Determine the (x, y) coordinate at the center of the cell enclosing the given text.  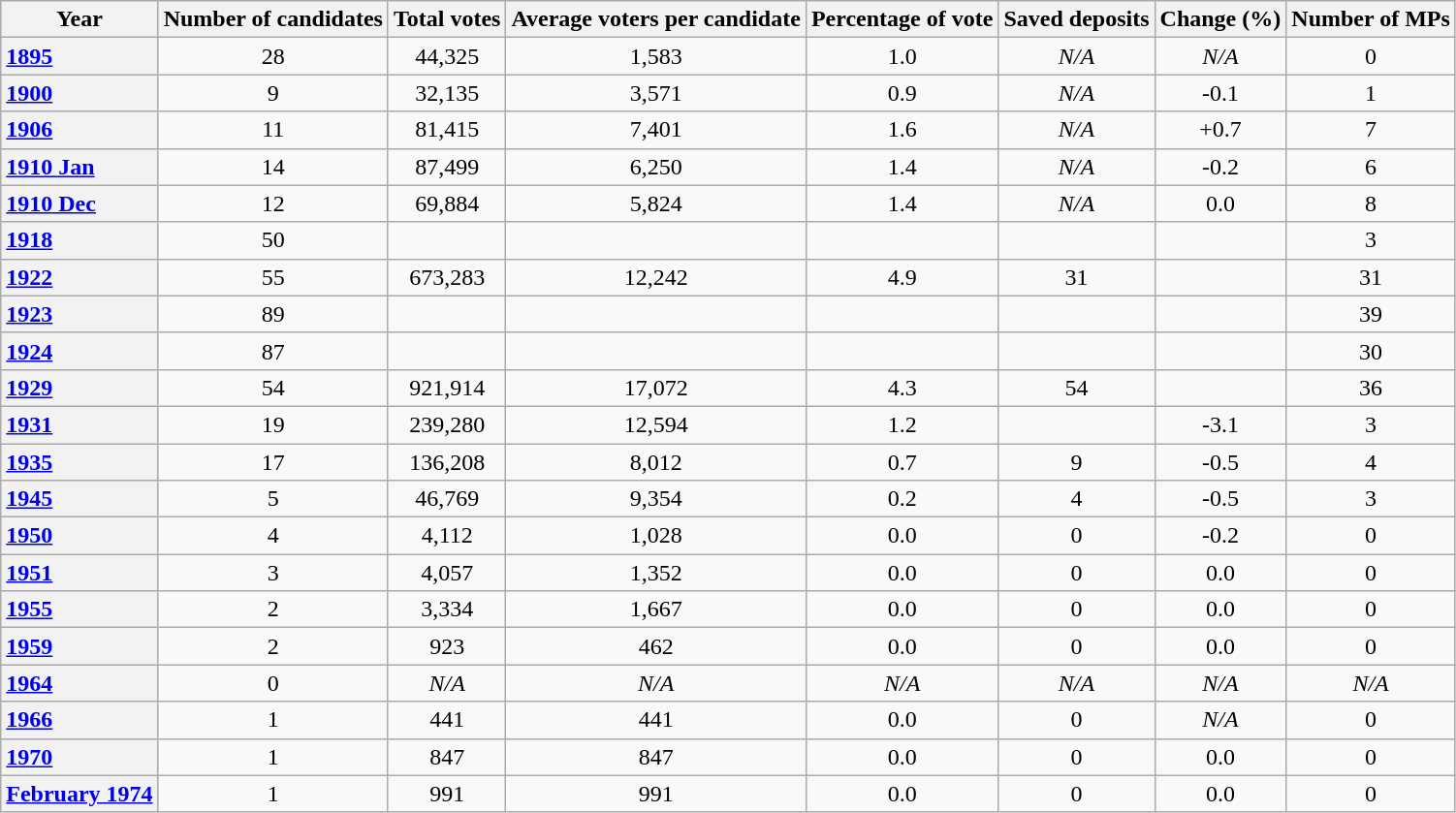
-0.1 (1220, 93)
Average voters per candidate (655, 19)
12,242 (655, 277)
1923 (79, 314)
February 1974 (79, 794)
3,571 (655, 93)
32,135 (447, 93)
46,769 (447, 499)
921,914 (447, 388)
0.9 (902, 93)
Total votes (447, 19)
19 (273, 424)
1895 (79, 56)
673,283 (447, 277)
Change (%) (1220, 19)
+0.7 (1220, 130)
239,280 (447, 424)
5 (273, 499)
44,325 (447, 56)
4,112 (447, 536)
89 (273, 314)
6,250 (655, 167)
1918 (79, 240)
Percentage of vote (902, 19)
7 (1371, 130)
1910 Jan (79, 167)
11 (273, 130)
Number of MPs (1371, 19)
1951 (79, 573)
Year (79, 19)
14 (273, 167)
4,057 (447, 573)
1970 (79, 757)
-3.1 (1220, 424)
81,415 (447, 130)
1966 (79, 720)
Saved deposits (1076, 19)
3,334 (447, 610)
1,583 (655, 56)
39 (1371, 314)
1910 Dec (79, 203)
1950 (79, 536)
1931 (79, 424)
1924 (79, 351)
1929 (79, 388)
1,352 (655, 573)
0.2 (902, 499)
17,072 (655, 388)
1906 (79, 130)
87 (273, 351)
1964 (79, 683)
1.6 (902, 130)
6 (1371, 167)
4.3 (902, 388)
462 (655, 646)
17 (273, 462)
9,354 (655, 499)
1.0 (902, 56)
1955 (79, 610)
1922 (79, 277)
7,401 (655, 130)
87,499 (447, 167)
4.9 (902, 277)
36 (1371, 388)
1,667 (655, 610)
5,824 (655, 203)
8,012 (655, 462)
30 (1371, 351)
12,594 (655, 424)
1959 (79, 646)
1945 (79, 499)
923 (447, 646)
12 (273, 203)
136,208 (447, 462)
1900 (79, 93)
1,028 (655, 536)
1935 (79, 462)
Number of candidates (273, 19)
55 (273, 277)
0.7 (902, 462)
8 (1371, 203)
50 (273, 240)
28 (273, 56)
69,884 (447, 203)
1.2 (902, 424)
